Return [X, Y] of the center of cell containing provided text 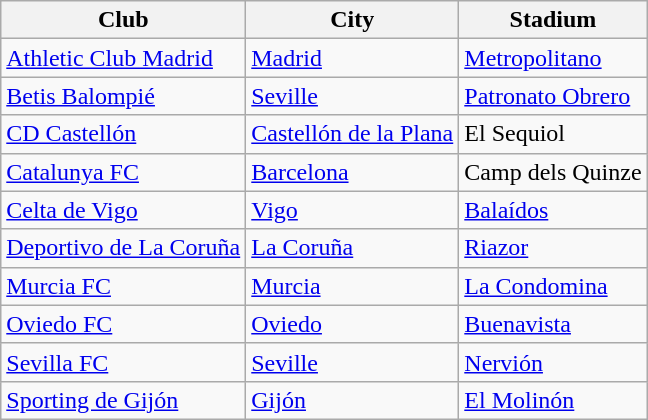
Betis Balompié [124, 96]
Gijón [352, 400]
Metropolitano [553, 58]
Castellón de la Plana [352, 134]
Celta de Vigo [124, 210]
Deportivo de La Coruña [124, 248]
Catalunya FC [124, 172]
Oviedo [352, 324]
CD Castellón [124, 134]
Vigo [352, 210]
Oviedo FC [124, 324]
Patronato Obrero [553, 96]
Barcelona [352, 172]
Nervión [553, 362]
Balaídos [553, 210]
El Molinón [553, 400]
Murcia FC [124, 286]
Club [124, 20]
Sporting de Gijón [124, 400]
Buenavista [553, 324]
Camp dels Quinze [553, 172]
Riazor [553, 248]
Sevilla FC [124, 362]
Madrid [352, 58]
Stadium [553, 20]
La Coruña [352, 248]
Murcia [352, 286]
La Condomina [553, 286]
El Sequiol [553, 134]
Athletic Club Madrid [124, 58]
City [352, 20]
